Identify which cell holds the provided text, then report its [x, y] central coordinate. 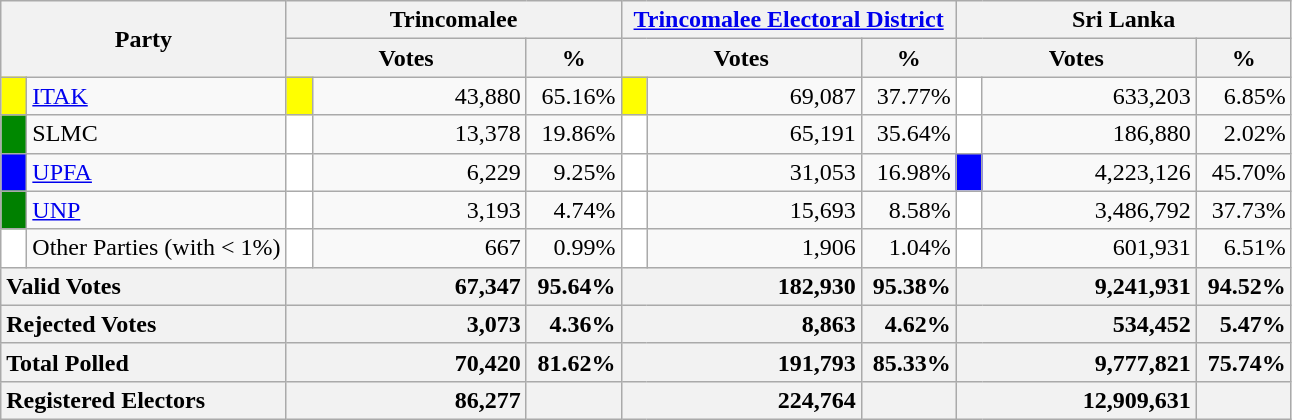
69,087 [754, 96]
13,378 [419, 134]
65,191 [754, 134]
94.52% [1244, 286]
SLMC [156, 134]
3,073 [406, 324]
8.58% [908, 210]
Trincomalee Electoral District [788, 20]
35.64% [908, 134]
1.04% [908, 248]
9.25% [574, 172]
Party [144, 39]
43,880 [419, 96]
3,486,792 [1089, 210]
81.62% [574, 362]
0.99% [574, 248]
4.36% [574, 324]
667 [419, 248]
6.51% [1244, 248]
37.77% [908, 96]
3,193 [419, 210]
8,863 [741, 324]
UPFA [156, 172]
224,764 [741, 400]
Registered Electors [144, 400]
86,277 [406, 400]
45.70% [1244, 172]
534,452 [1076, 324]
67,347 [406, 286]
Other Parties (with < 1%) [156, 248]
9,777,821 [1076, 362]
12,909,631 [1076, 400]
15,693 [754, 210]
4.74% [574, 210]
4,223,126 [1089, 172]
186,880 [1089, 134]
601,931 [1089, 248]
2.02% [1244, 134]
Sri Lanka [1124, 20]
9,241,931 [1076, 286]
633,203 [1089, 96]
Valid Votes [144, 286]
4.62% [908, 324]
95.64% [574, 286]
19.86% [574, 134]
75.74% [1244, 362]
1,906 [754, 248]
70,420 [406, 362]
5.47% [1244, 324]
95.38% [908, 286]
UNP [156, 210]
6.85% [1244, 96]
Trincomalee [454, 20]
31,053 [754, 172]
182,930 [741, 286]
191,793 [741, 362]
6,229 [419, 172]
16.98% [908, 172]
Total Polled [144, 362]
65.16% [574, 96]
Rejected Votes [144, 324]
85.33% [908, 362]
ITAK [156, 96]
37.73% [1244, 210]
